Find where the given text appears and provide that cell's center as (x, y) coordinate. 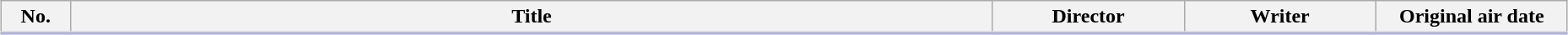
Original air date (1472, 17)
Director (1089, 17)
No. (35, 17)
Title (532, 17)
Writer (1279, 17)
